Determine the (x, y) coordinate at the center of the cell enclosing the given text.  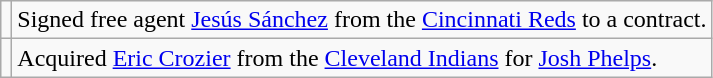
Acquired Eric Crozier from the Cleveland Indians for Josh Phelps. (362, 58)
Signed free agent Jesús Sánchez from the Cincinnati Reds to a contract. (362, 20)
